Locate the cell with the specified text and output its (X, Y) center coordinate. 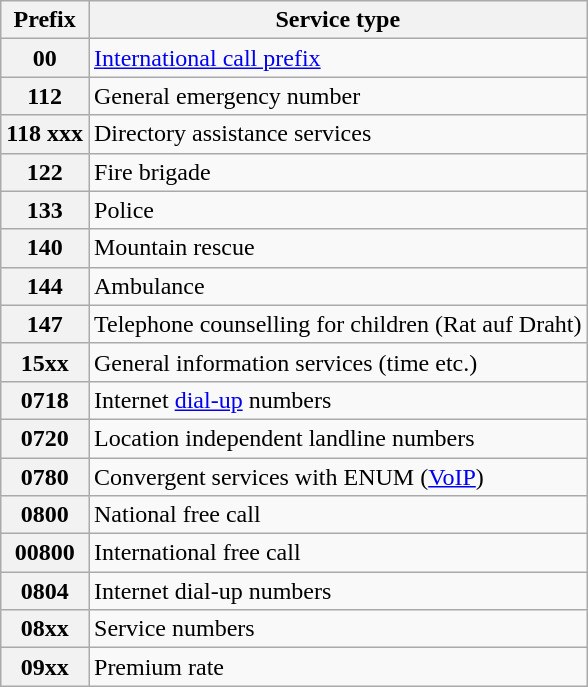
144 (45, 286)
00800 (45, 553)
Telephone counselling for children (Rat auf Draht) (338, 324)
Prefix (45, 20)
140 (45, 248)
112 (45, 96)
Fire brigade (338, 172)
International call prefix (338, 58)
122 (45, 172)
Police (338, 210)
0720 (45, 438)
09xx (45, 667)
Convergent services with ENUM (VoIP) (338, 477)
0718 (45, 400)
0804 (45, 591)
General emergency number (338, 96)
Premium rate (338, 667)
0800 (45, 515)
15xx (45, 362)
147 (45, 324)
International free call (338, 553)
Service type (338, 20)
National free call (338, 515)
Ambulance (338, 286)
0780 (45, 477)
Location independent landline numbers (338, 438)
Service numbers (338, 629)
00 (45, 58)
133 (45, 210)
Mountain rescue (338, 248)
Directory assistance services (338, 134)
08xx (45, 629)
118 xxx (45, 134)
General information services (time etc.) (338, 362)
